Output the (X, Y) coordinate of the center of the cell containing the given text.  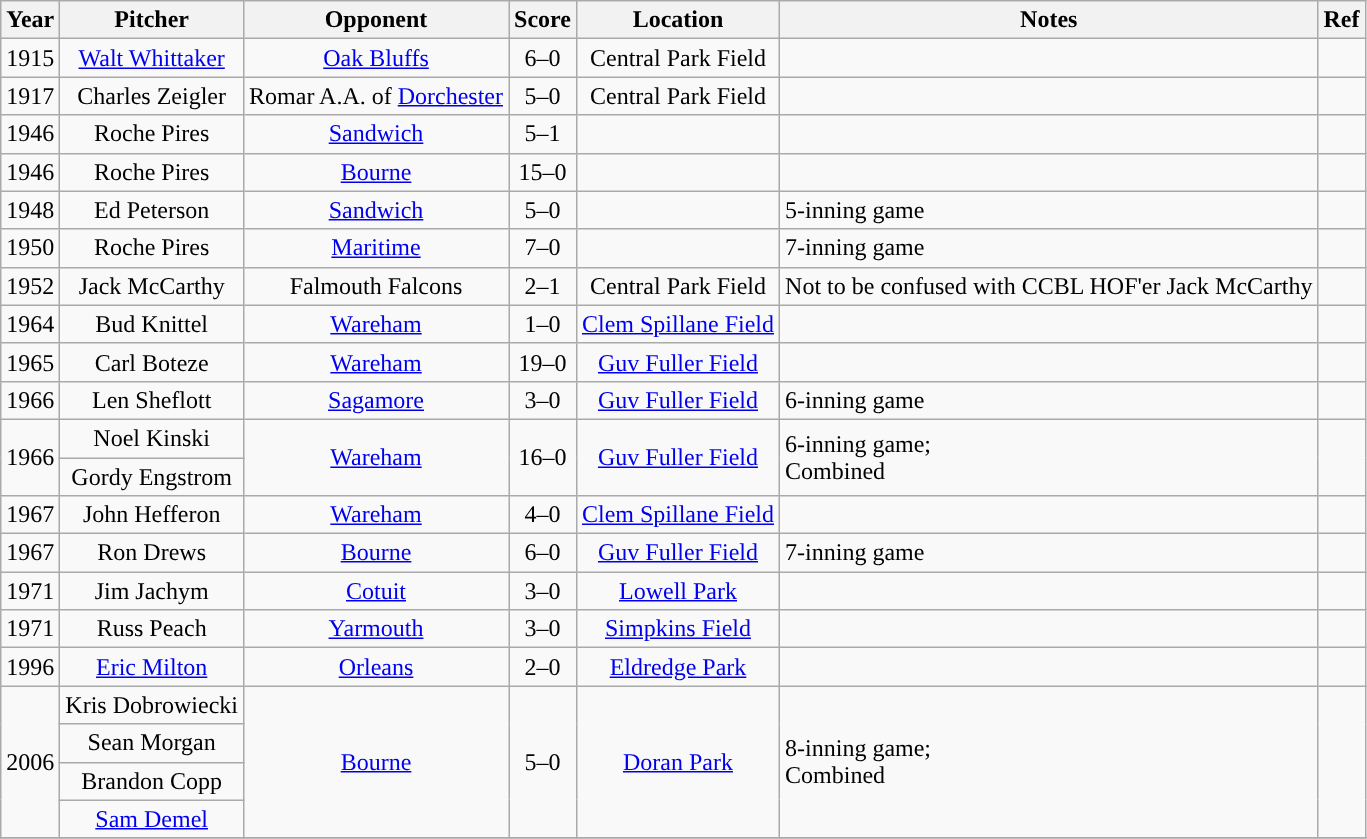
Sean Morgan (152, 743)
Ron Drews (152, 553)
19–0 (543, 362)
1996 (30, 667)
Eldredge Park (678, 667)
Simpkins Field (678, 629)
2–1 (543, 286)
Bud Knittel (152, 324)
Ref (1342, 20)
Sam Demel (152, 819)
Orleans (376, 667)
1952 (30, 286)
8-inning game; Combined (1049, 762)
Not to be confused with CCBL HOF'er Jack McCarthy (1049, 286)
6-inning game;Combined (1049, 457)
Oak Bluffs (376, 58)
Walt Whittaker (152, 58)
1964 (30, 324)
Jack McCarthy (152, 286)
Carl Boteze (152, 362)
1948 (30, 210)
5–1 (543, 134)
Cotuit (376, 591)
Falmouth Falcons (376, 286)
John Hefferon (152, 515)
1950 (30, 248)
Noel Kinski (152, 438)
Yarmouth (376, 629)
1915 (30, 58)
Gordy Engstrom (152, 477)
Len Sheflott (152, 400)
Opponent (376, 20)
16–0 (543, 457)
Sagamore (376, 400)
6-inning game (1049, 400)
Lowell Park (678, 591)
Maritime (376, 248)
Year (30, 20)
Romar A.A. of Dorchester (376, 96)
2–0 (543, 667)
7–0 (543, 248)
Pitcher (152, 20)
Doran Park (678, 762)
1–0 (543, 324)
Notes (1049, 20)
1965 (30, 362)
Ed Peterson (152, 210)
Brandon Copp (152, 781)
Eric Milton (152, 667)
15–0 (543, 172)
Location (678, 20)
Kris Dobrowiecki (152, 705)
Score (543, 20)
4–0 (543, 515)
5-inning game (1049, 210)
Russ Peach (152, 629)
2006 (30, 762)
Charles Zeigler (152, 96)
Jim Jachym (152, 591)
1917 (30, 96)
